Find where the given text appears and provide that cell's center as [X, Y] coordinate. 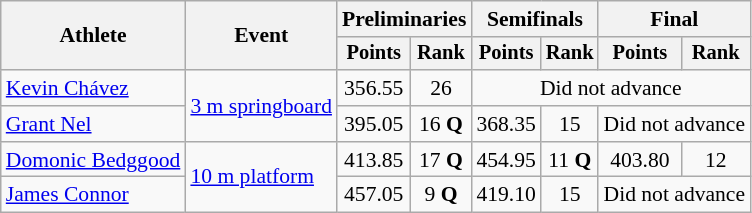
419.10 [506, 195]
457.05 [374, 195]
Final [674, 19]
11 Q [570, 160]
Event [261, 36]
17 Q [440, 160]
16 Q [440, 124]
Semifinals [534, 19]
10 m platform [261, 178]
356.55 [374, 88]
454.95 [506, 160]
403.80 [640, 160]
368.35 [506, 124]
413.85 [374, 160]
9 Q [440, 195]
3 m springboard [261, 106]
395.05 [374, 124]
Preliminaries [404, 19]
Kevin Chávez [94, 88]
Grant Nel [94, 124]
James Connor [94, 195]
Domonic Bedggood [94, 160]
12 [716, 160]
Athlete [94, 36]
26 [440, 88]
